Locate the cell with the specified text and output its [x, y] center coordinate. 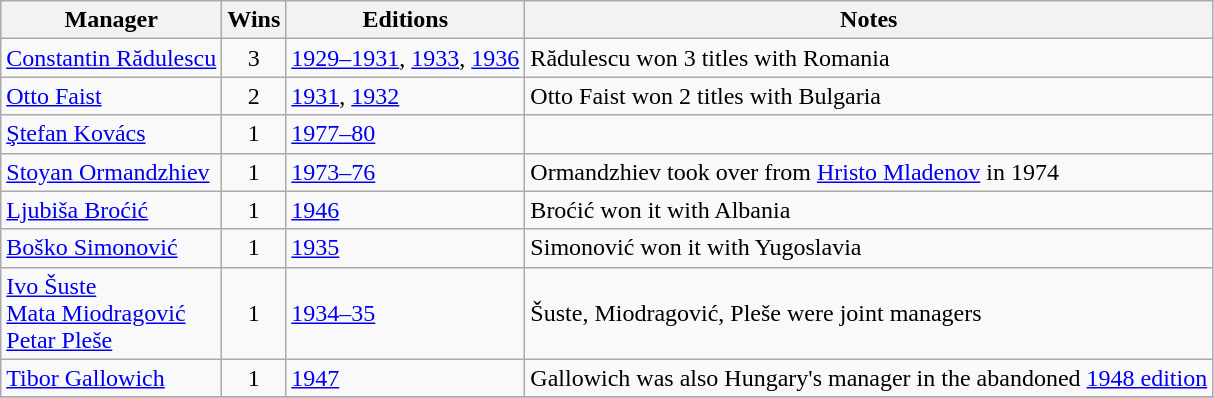
Ormandzhiev took over from Hristo Mladenov in 1974 [869, 172]
Boško Simonović [112, 248]
Ljubiša Broćić [112, 210]
Wins [254, 20]
Broćić won it with Albania [869, 210]
Gallowich was also Hungary's manager in the abandoned 1948 edition [869, 378]
Notes [869, 20]
Šuste, Miodragović, Pleše were joint managers [869, 313]
Ivo Šuste Mata Miodragović Petar Pleše [112, 313]
1947 [406, 378]
1973–76 [406, 172]
Tibor Gallowich [112, 378]
Rădulescu won 3 titles with Romania [869, 58]
Constantin Rădulescu [112, 58]
Stoyan Ormandzhiev [112, 172]
1931, 1932 [406, 96]
1935 [406, 248]
Editions [406, 20]
1946 [406, 210]
1934–35 [406, 313]
1977–80 [406, 134]
3 [254, 58]
2 [254, 96]
Manager [112, 20]
Otto Faist [112, 96]
1929–1931, 1933, 1936 [406, 58]
Simonović won it with Yugoslavia [869, 248]
Ştefan Kovács [112, 134]
Otto Faist won 2 titles with Bulgaria [869, 96]
